Extract the [x, y] coordinate from the center of the cell holding the provided text.  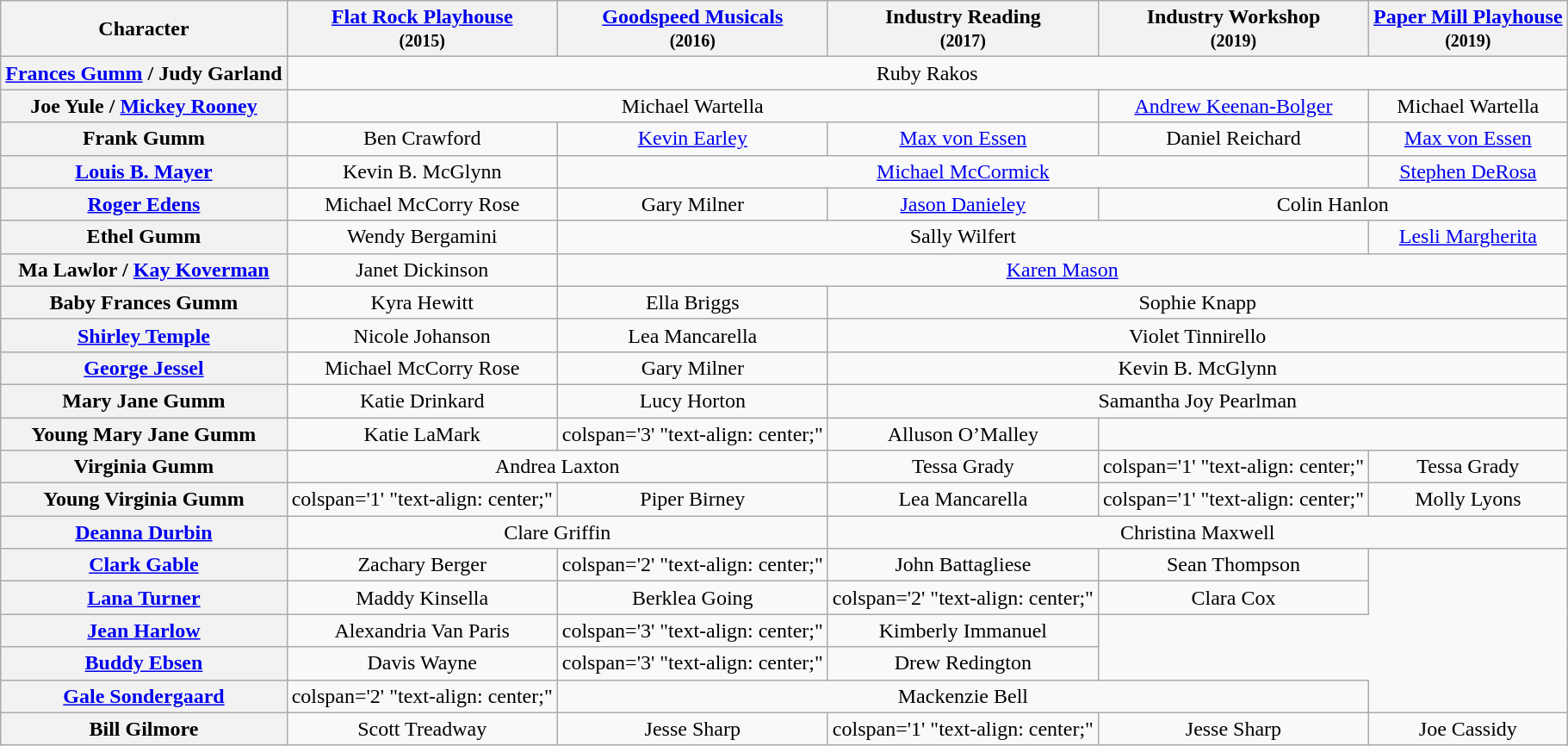
Frank Gumm [144, 139]
George Jessel [144, 368]
Sean Thompson [1233, 565]
Sally Wilfert [963, 237]
Clara Cox [1233, 598]
Daniel Reichard [1233, 139]
Davis Wayne [422, 663]
Character [144, 29]
Lucy Horton [692, 401]
Michael McCormick [963, 171]
Flat Rock Playhouse(2015) [422, 29]
Jean Harlow [144, 631]
Nicole Johanson [422, 335]
Scott Treadway [422, 729]
Gale Sondergaard [144, 696]
Clare Griffin [557, 532]
Alexandria Van Paris [422, 631]
Joe Cassidy [1469, 729]
Baby Frances Gumm [144, 302]
Ella Briggs [692, 302]
Frances Gumm / Judy Garland [144, 73]
Bill Gilmore [144, 729]
Ethel Gumm [144, 237]
Goodspeed Musicals(2016) [692, 29]
Jason Danieley [963, 204]
Colin Hanlon [1333, 204]
Lana Turner [144, 598]
Stephen DeRosa [1469, 171]
Christina Maxwell [1197, 532]
Industry Reading(2017) [963, 29]
Deanna Durbin [144, 532]
Virginia Gumm [144, 467]
Wendy Bergamini [422, 237]
Shirley Temple [144, 335]
Alluson O’Malley [963, 433]
Young Virginia Gumm [144, 500]
Buddy Ebsen [144, 663]
Paper Mill Playhouse(2019) [1469, 29]
Louis B. Mayer [144, 171]
Kevin Earley [692, 139]
Karen Mason [1063, 270]
Roger Edens [144, 204]
Clark Gable [144, 565]
Berklea Going [692, 598]
Mary Jane Gumm [144, 401]
Industry Workshop(2019) [1233, 29]
John Battagliese [963, 565]
Violet Tinnirello [1197, 335]
Joe Yule / Mickey Rooney [144, 106]
Katie Drinkard [422, 401]
Zachary Berger [422, 565]
Andrew Keenan-Bolger [1233, 106]
Ma Lawlor / Kay Koverman [144, 270]
Katie LaMark [422, 433]
Mackenzie Bell [963, 696]
Maddy Kinsella [422, 598]
Drew Redington [963, 663]
Ben Crawford [422, 139]
Janet Dickinson [422, 270]
Kimberly Immanuel [963, 631]
Young Mary Jane Gumm [144, 433]
Lesli Margherita [1469, 237]
Kyra Hewitt [422, 302]
Sophie Knapp [1197, 302]
Ruby Rakos [927, 73]
Andrea Laxton [557, 467]
Piper Birney [692, 500]
Samantha Joy Pearlman [1197, 401]
Molly Lyons [1469, 500]
